Provide the [x, y] coordinate of the cell's center where the given text is located.  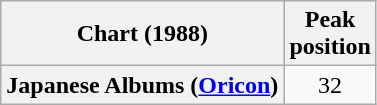
Chart (1988) [142, 34]
Japanese Albums (Oricon) [142, 85]
Peakposition [330, 34]
32 [330, 85]
